Find where the given text appears and provide that cell's center as (X, Y) coordinate. 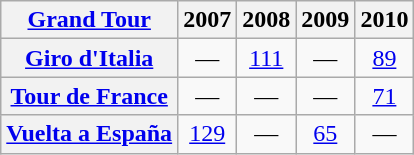
Vuelta a España (90, 134)
65 (326, 134)
2008 (266, 20)
2007 (208, 20)
111 (266, 58)
Tour de France (90, 96)
89 (384, 58)
2009 (326, 20)
Grand Tour (90, 20)
2010 (384, 20)
Giro d'Italia (90, 58)
129 (208, 134)
71 (384, 96)
